Determine the [x, y] coordinate at the center of the cell enclosing the given text.  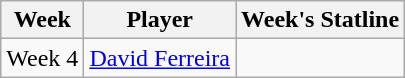
Week 4 [42, 58]
Week [42, 20]
Week's Statline [320, 20]
David Ferreira [160, 58]
Player [160, 20]
